Capture the cell that displays the provided text and extract its (X, Y) central coordinate. 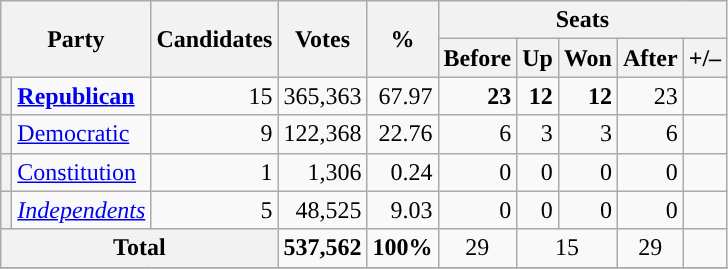
365,363 (322, 96)
0.24 (402, 172)
1,306 (322, 172)
122,368 (322, 134)
% (402, 39)
67.97 (402, 96)
Up (538, 58)
9.03 (402, 210)
+/– (704, 58)
Independents (82, 210)
22.76 (402, 134)
Democratic (82, 134)
After (650, 58)
9 (214, 134)
1 (214, 172)
Before (478, 58)
48,525 (322, 210)
Total (140, 248)
Republican (82, 96)
5 (214, 210)
Candidates (214, 39)
Constitution (82, 172)
100% (402, 248)
537,562 (322, 248)
Won (588, 58)
Party (76, 39)
Votes (322, 39)
Seats (582, 20)
